Provide the (x, y) coordinate of the cell's center where the given text is located.  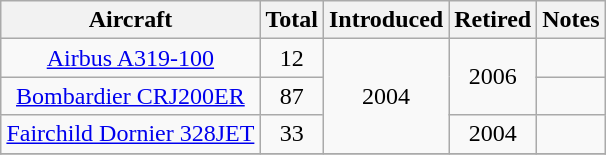
Fairchild Dornier 328JET (130, 134)
Bombardier CRJ200ER (130, 96)
Retired (493, 20)
Notes (571, 20)
33 (292, 134)
Total (292, 20)
12 (292, 58)
Airbus A319-100 (130, 58)
87 (292, 96)
Introduced (386, 20)
2006 (493, 77)
Aircraft (130, 20)
